Identify which cell holds the provided text, then report its [x, y] central coordinate. 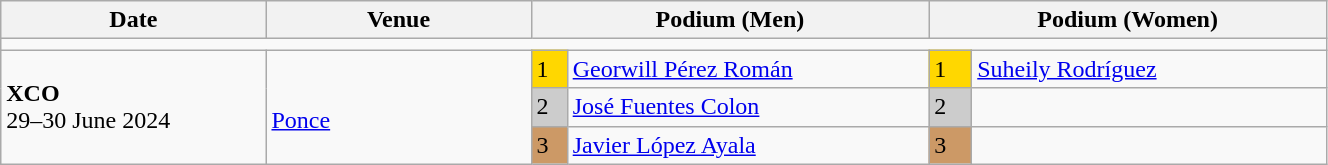
Podium (Men) [730, 20]
Podium (Women) [1128, 20]
Date [134, 20]
Georwill Pérez Román [748, 69]
Ponce [398, 107]
Suheily Rodríguez [1150, 69]
Javier López Ayala [748, 145]
José Fuentes Colon [748, 107]
XCO 29–30 June 2024 [134, 107]
Venue [398, 20]
